Return (x, y) of the center of cell containing provided text 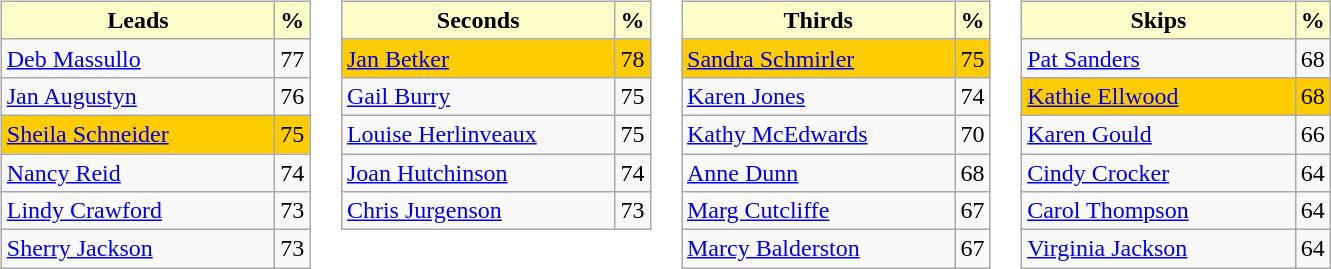
66 (1312, 134)
Jan Augustyn (138, 96)
Sandra Schmirler (819, 58)
Anne Dunn (819, 173)
Carol Thompson (1159, 211)
Jan Betker (478, 58)
Sheila Schneider (138, 134)
Karen Jones (819, 96)
77 (292, 58)
Deb Massullo (138, 58)
Thirds (819, 20)
Louise Herlinveaux (478, 134)
Nancy Reid (138, 173)
Lindy Crawford (138, 211)
Leads (138, 20)
Cindy Crocker (1159, 173)
Marcy Balderston (819, 249)
76 (292, 96)
Skips (1159, 20)
Sherry Jackson (138, 249)
Marg Cutcliffe (819, 211)
70 (972, 134)
Joan Hutchinson (478, 173)
Seconds (478, 20)
78 (632, 58)
Gail Burry (478, 96)
Chris Jurgenson (478, 211)
Kathie Ellwood (1159, 96)
Pat Sanders (1159, 58)
Virginia Jackson (1159, 249)
Kathy McEdwards (819, 134)
Karen Gould (1159, 134)
